Identify which cell holds the provided text, then report its [x, y] central coordinate. 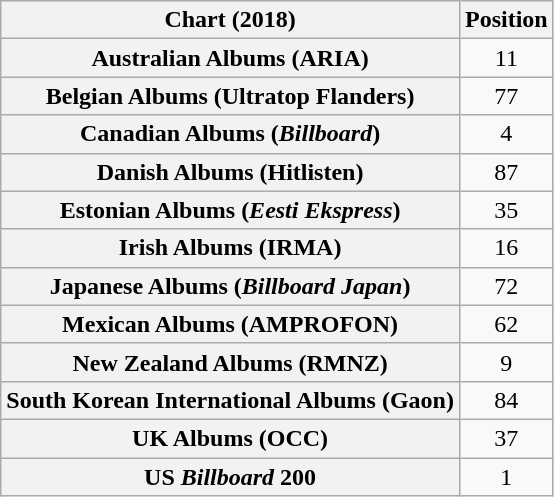
South Korean International Albums (Gaon) [230, 400]
77 [506, 96]
Australian Albums (ARIA) [230, 58]
Chart (2018) [230, 20]
16 [506, 248]
35 [506, 210]
Mexican Albums (AMPROFON) [230, 324]
Belgian Albums (Ultratop Flanders) [230, 96]
62 [506, 324]
US Billboard 200 [230, 477]
72 [506, 286]
84 [506, 400]
1 [506, 477]
Position [506, 20]
Danish Albums (Hitlisten) [230, 172]
11 [506, 58]
37 [506, 438]
Estonian Albums (Eesti Ekspress) [230, 210]
New Zealand Albums (RMNZ) [230, 362]
Japanese Albums (Billboard Japan) [230, 286]
87 [506, 172]
Canadian Albums (Billboard) [230, 134]
Irish Albums (IRMA) [230, 248]
4 [506, 134]
UK Albums (OCC) [230, 438]
9 [506, 362]
